Identify which cell holds the provided text, then report its [X, Y] central coordinate. 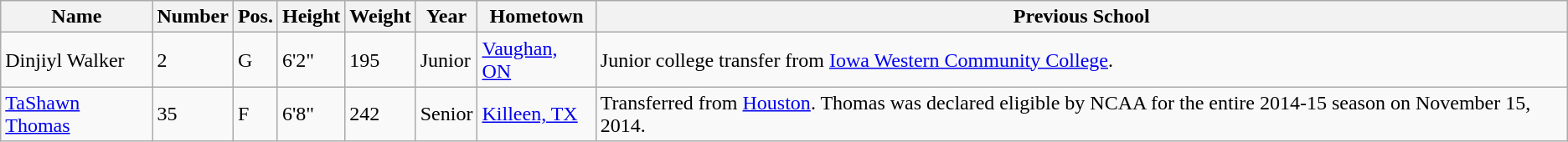
6'8" [311, 114]
Vaughan, ON [536, 60]
Senior [446, 114]
G [255, 60]
Height [311, 17]
242 [380, 114]
Weight [380, 17]
2 [193, 60]
Transferred from Houston. Thomas was declared eligible by NCAA for the entire 2014-15 season on November 15, 2014. [1081, 114]
Dinjiyl Walker [77, 60]
Killeen, TX [536, 114]
Previous School [1081, 17]
Junior [446, 60]
F [255, 114]
Name [77, 17]
Pos. [255, 17]
TaShawn Thomas [77, 114]
Junior college transfer from Iowa Western Community College. [1081, 60]
35 [193, 114]
Hometown [536, 17]
Number [193, 17]
Year [446, 17]
195 [380, 60]
6'2" [311, 60]
